Extract the (X, Y) coordinate from the center of the cell holding the provided text.  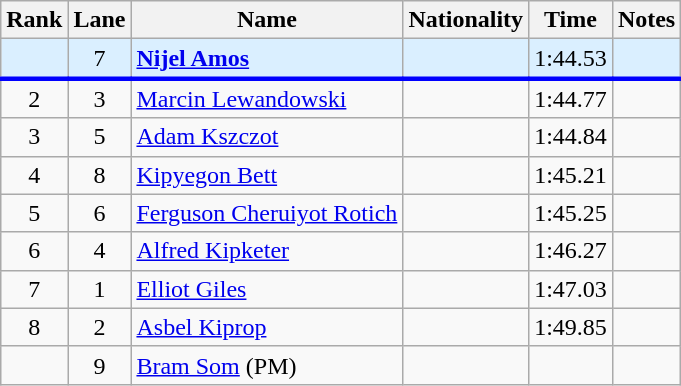
1:46.27 (571, 251)
Kipyegon Bett (267, 175)
Asbel Kiprop (267, 327)
Time (571, 20)
Name (267, 20)
1:45.25 (571, 213)
Nationality (466, 20)
Alfred Kipketer (267, 251)
Ferguson Cheruiyot Rotich (267, 213)
Rank (34, 20)
1:47.03 (571, 289)
Elliot Giles (267, 289)
1:44.84 (571, 137)
Lane (100, 20)
9 (100, 365)
Notes (646, 20)
Marcin Lewandowski (267, 98)
1:44.53 (571, 59)
Nijel Amos (267, 59)
1 (100, 289)
Adam Kszczot (267, 137)
Bram Som (PM) (267, 365)
1:49.85 (571, 327)
1:45.21 (571, 175)
1:44.77 (571, 98)
